Search for the cell housing the specified text and yield its [x, y] center coordinate. 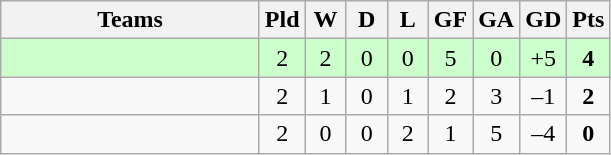
–1 [544, 96]
D [366, 20]
–4 [544, 134]
Teams [130, 20]
GD [544, 20]
Pts [588, 20]
W [326, 20]
+5 [544, 58]
GA [496, 20]
L [408, 20]
Pld [282, 20]
GF [450, 20]
4 [588, 58]
3 [496, 96]
